For the text-containing cell, return its midpoint in [x, y] coordinate format. 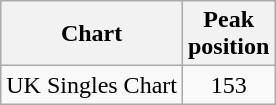
Peakposition [228, 34]
Chart [92, 34]
UK Singles Chart [92, 85]
153 [228, 85]
